Provide the (x, y) coordinate of the cell's center where the given text is located.  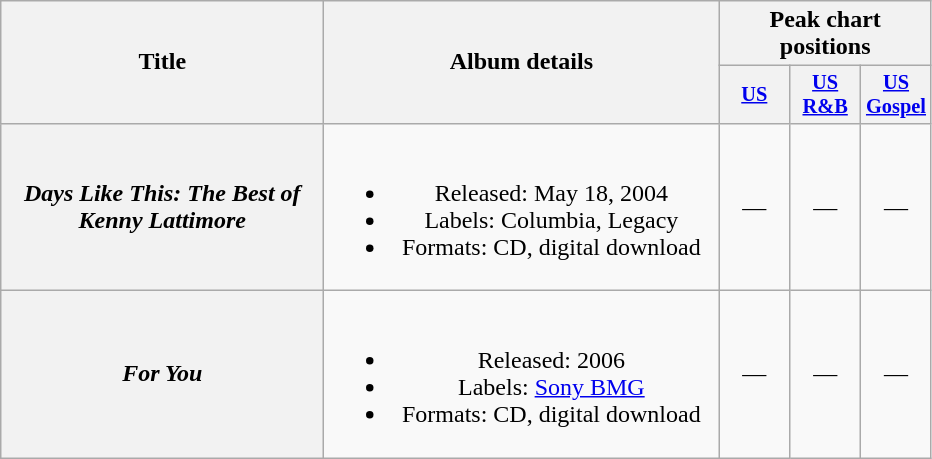
USR&B (826, 95)
Days Like This: The Best of Kenny Lattimore (162, 206)
For You (162, 374)
US (754, 95)
Released: 2006Labels: Sony BMGFormats: CD, digital download (522, 374)
Peak chart positions (826, 34)
USGospel (896, 95)
Title (162, 62)
Released: May 18, 2004Labels: Columbia, LegacyFormats: CD, digital download (522, 206)
Album details (522, 62)
